Return [x, y] of the center of cell containing provided text 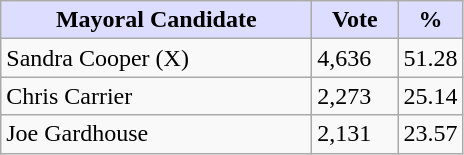
51.28 [430, 58]
2,131 [355, 134]
4,636 [355, 58]
Vote [355, 20]
Joe Gardhouse [156, 134]
2,273 [355, 96]
Mayoral Candidate [156, 20]
Chris Carrier [156, 96]
23.57 [430, 134]
% [430, 20]
25.14 [430, 96]
Sandra Cooper (X) [156, 58]
